Locate the cell with the specified text and output its (X, Y) center coordinate. 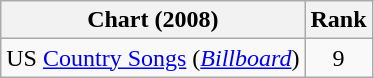
Chart (2008) (153, 20)
9 (338, 58)
US Country Songs (Billboard) (153, 58)
Rank (338, 20)
